Return the (x, y) coordinate for the center point of the cell that contains the specified text.  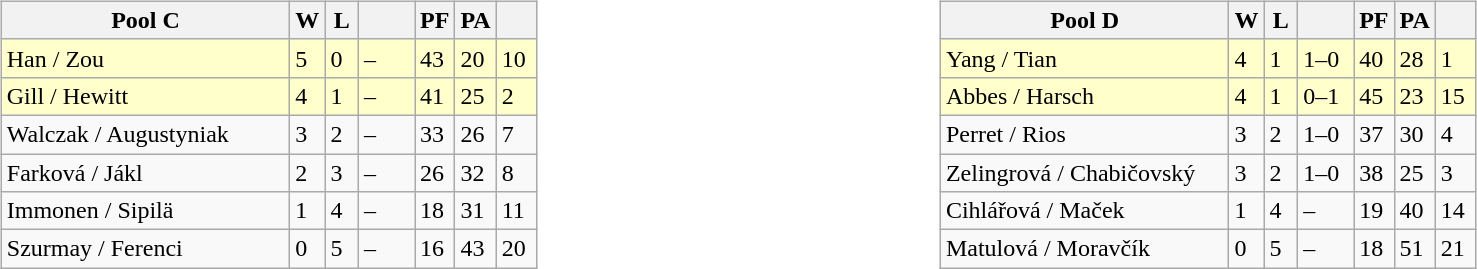
7 (516, 134)
Farková / Jákl (146, 173)
14 (1456, 211)
21 (1456, 249)
8 (516, 173)
Cihlářová / Maček (1084, 211)
Perret / Rios (1084, 134)
11 (516, 211)
0–1 (1326, 96)
28 (1414, 58)
31 (476, 211)
45 (1374, 96)
23 (1414, 96)
37 (1374, 134)
Zelingrová / Chabičovský (1084, 173)
33 (434, 134)
Abbes / Harsch (1084, 96)
16 (434, 249)
Yang / Tian (1084, 58)
Szurmay / Ferenci (146, 249)
15 (1456, 96)
30 (1414, 134)
Pool C (146, 20)
51 (1414, 249)
Han / Zou (146, 58)
41 (434, 96)
19 (1374, 211)
32 (476, 173)
Walczak / Augustyniak (146, 134)
Matulová / Moravčík (1084, 249)
38 (1374, 173)
Pool D (1084, 20)
Immonen / Sipilä (146, 211)
10 (516, 58)
Gill / Hewitt (146, 96)
